For the text-containing cell, return its midpoint in (X, Y) coordinate format. 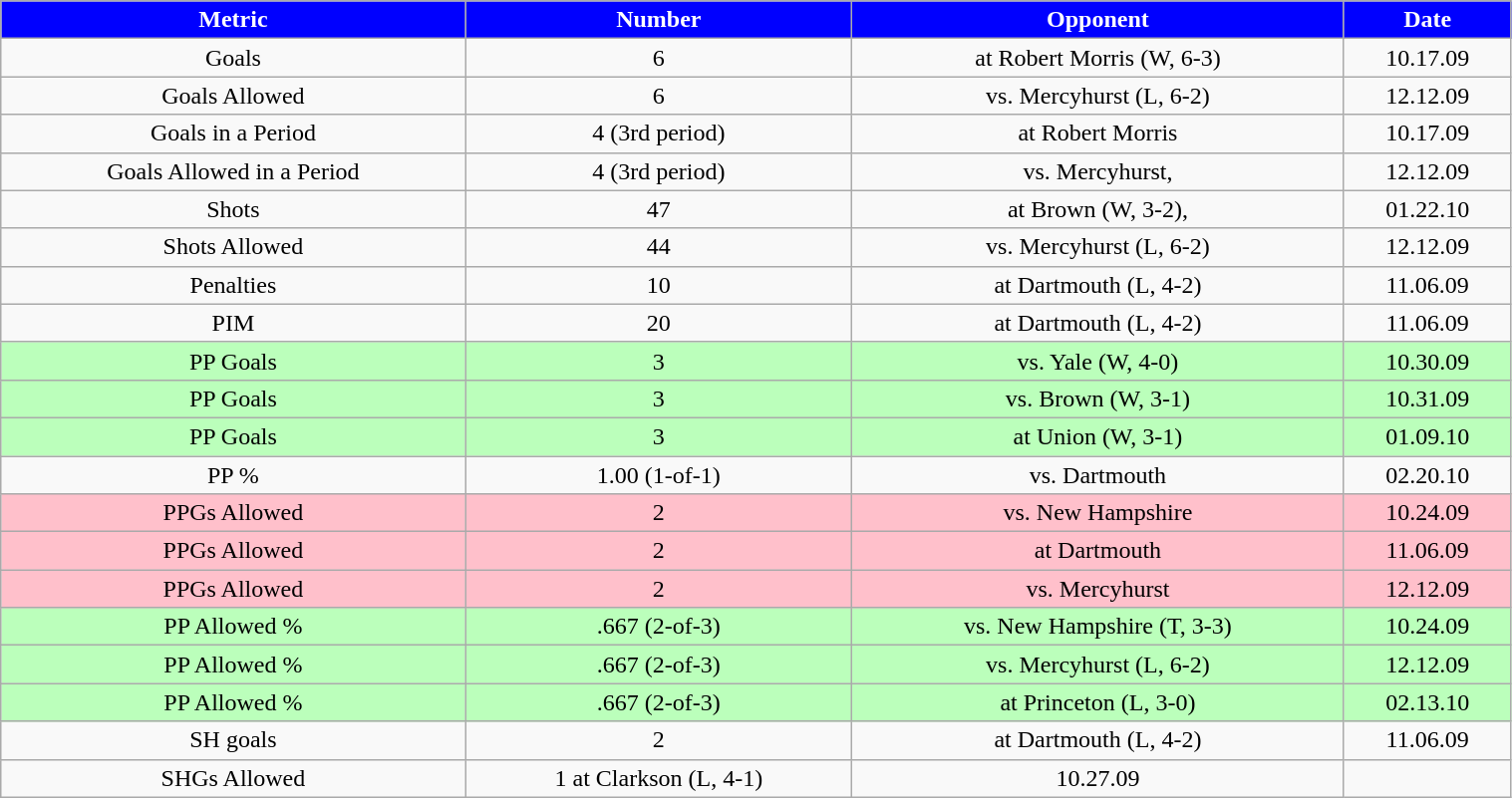
Goals in a Period (233, 133)
10 (658, 285)
1.00 (1-of-1) (658, 475)
vs. Mercyhurst, (1098, 171)
at Robert Morris (1098, 133)
10.27.09 (1098, 778)
SH goals (233, 740)
Penalties (233, 285)
Goals (233, 58)
vs. Dartmouth (1098, 475)
Date (1427, 20)
Goals Allowed (233, 96)
PP % (233, 475)
vs. New Hampshire (1098, 513)
01.09.10 (1427, 436)
10.30.09 (1427, 361)
Goals Allowed in a Period (233, 171)
44 (658, 247)
20 (658, 323)
Number (658, 20)
Opponent (1098, 20)
01.22.10 (1427, 209)
at Dartmouth (1098, 551)
vs. Brown (W, 3-1) (1098, 399)
at Union (W, 3-1) (1098, 436)
Shots (233, 209)
at Brown (W, 3-2), (1098, 209)
PIM (233, 323)
Shots Allowed (233, 247)
02.20.10 (1427, 475)
vs. New Hampshire (T, 3-3) (1098, 627)
vs. Yale (W, 4-0) (1098, 361)
Metric (233, 20)
at Robert Morris (W, 6-3) (1098, 58)
10.31.09 (1427, 399)
1 at Clarkson (L, 4-1) (658, 778)
vs. Mercyhurst (1098, 589)
47 (658, 209)
at Princeton (L, 3-0) (1098, 702)
02.13.10 (1427, 702)
SHGs Allowed (233, 778)
